Locate the cell with the specified text and output its (X, Y) center coordinate. 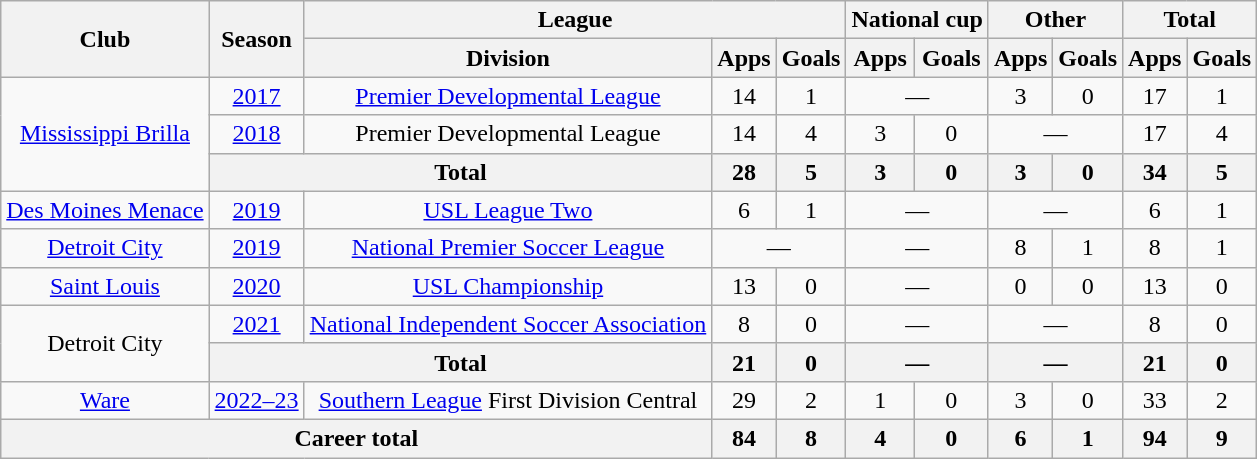
2018 (256, 134)
Saint Louis (105, 286)
National Premier Soccer League (508, 248)
Ware (105, 400)
28 (744, 172)
94 (1155, 438)
Division (508, 58)
2017 (256, 96)
USL Championship (508, 286)
Club (105, 39)
84 (744, 438)
33 (1155, 400)
34 (1155, 172)
Career total (356, 438)
2022–23 (256, 400)
29 (744, 400)
League (575, 20)
Other (1055, 20)
2020 (256, 286)
Mississippi Brilla (105, 134)
9 (1222, 438)
Southern League First Division Central (508, 400)
National cup (917, 20)
Season (256, 39)
National Independent Soccer Association (508, 324)
2021 (256, 324)
USL League Two (508, 210)
Des Moines Menace (105, 210)
